Identify which cell holds the provided text, then report its [X, Y] central coordinate. 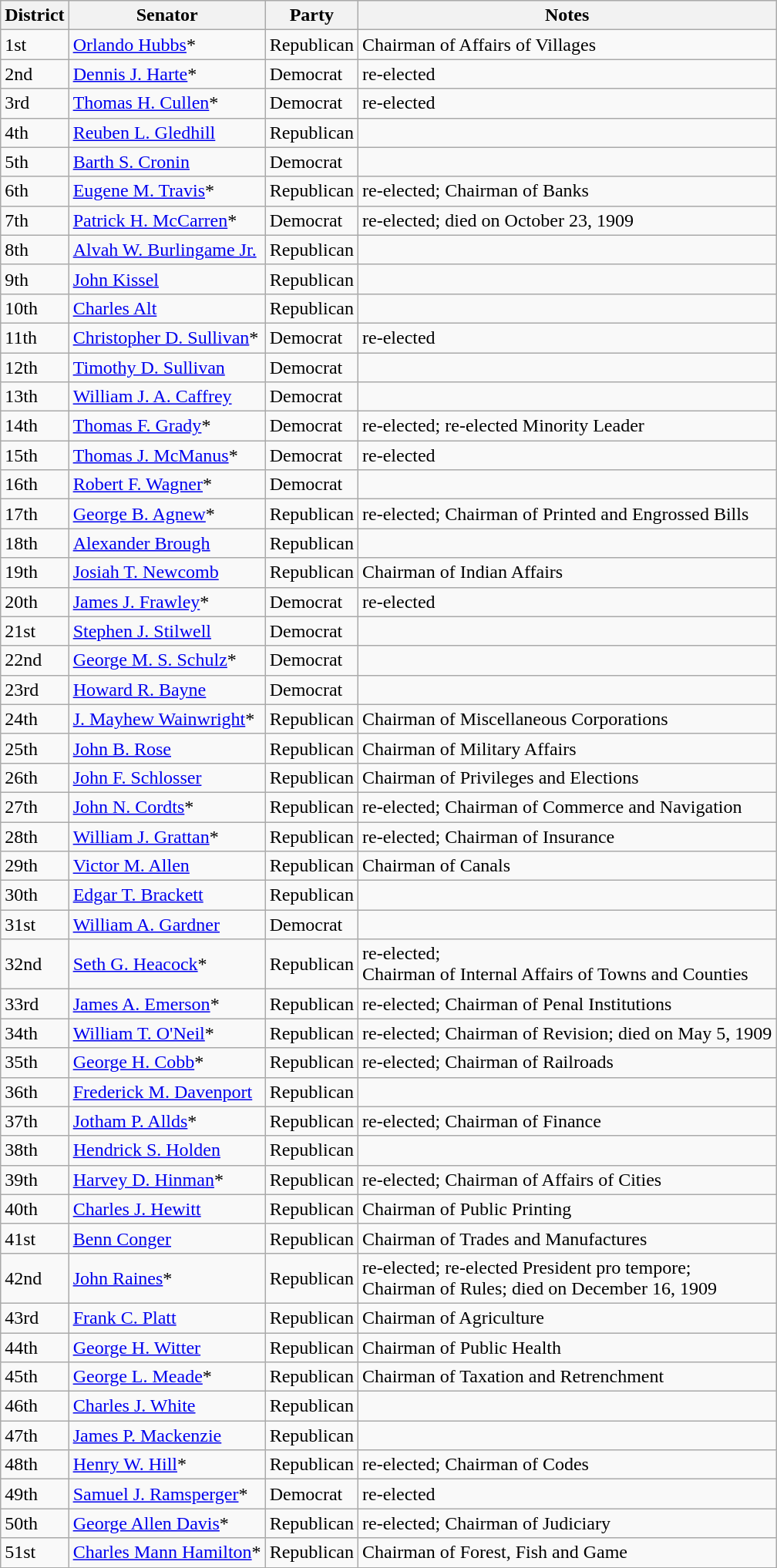
J. Mayhew Wainwright* [166, 719]
John B. Rose [166, 748]
Chairman of Affairs of Villages [567, 45]
30th [35, 895]
re-elected; Chairman of Commerce and Navigation [567, 807]
Henry W. Hill* [166, 1465]
Jotham P. Allds* [166, 1121]
Alvah W. Burlingame Jr. [166, 250]
Frank C. Platt [166, 1318]
20th [35, 602]
William J. Grattan* [166, 836]
2nd [35, 74]
14th [35, 426]
George H. Witter [166, 1348]
Benn Conger [166, 1238]
Timothy D. Sullivan [166, 368]
34th [35, 1033]
re-elected; Chairman of Revision; died on May 5, 1909 [567, 1033]
31st [35, 925]
23rd [35, 690]
James A. Emerson* [166, 1004]
16th [35, 485]
37th [35, 1121]
Charles J. White [166, 1406]
Alexander Brough [166, 543]
39th [35, 1180]
John N. Cordts* [166, 807]
47th [35, 1435]
District [35, 15]
33rd [35, 1004]
Josiah T. Newcomb [166, 572]
Senator [166, 15]
Robert F. Wagner* [166, 485]
Samuel J. Ramsperger* [166, 1494]
6th [35, 191]
Harvey D. Hinman* [166, 1180]
46th [35, 1406]
George M. S. Schulz* [166, 660]
re-elected; Chairman of Insurance [567, 836]
Chairman of Taxation and Retrenchment [567, 1377]
re-elected; Chairman of Printed and Engrossed Bills [567, 514]
William A. Gardner [166, 925]
Notes [567, 15]
1st [35, 45]
Victor M. Allen [166, 866]
Chairman of Military Affairs [567, 748]
George H. Cobb* [166, 1063]
Charles J. Hewitt [166, 1209]
Thomas H. Cullen* [166, 103]
Reuben L. Gledhill [166, 133]
Eugene M. Travis* [166, 191]
Hendrick S. Holden [166, 1150]
9th [35, 279]
Seth G. Heacock* [166, 965]
Charles Mann Hamilton* [166, 1553]
Patrick H. McCarren* [166, 220]
17th [35, 514]
re-elected; re-elected President pro tempore; Chairman of Rules; died on December 16, 1909 [567, 1278]
Charles Alt [166, 308]
5th [35, 162]
15th [35, 455]
Edgar T. Brackett [166, 895]
44th [35, 1348]
40th [35, 1209]
re-elected; Chairman of Banks [567, 191]
John Raines* [166, 1278]
48th [35, 1465]
re-elected; died on October 23, 1909 [567, 220]
42nd [35, 1278]
Chairman of Privileges and Elections [567, 777]
Chairman of Miscellaneous Corporations [567, 719]
re-elected; Chairman of Penal Institutions [567, 1004]
28th [35, 836]
36th [35, 1092]
3rd [35, 103]
William T. O'Neil* [166, 1033]
Howard R. Bayne [166, 690]
re-elected; re-elected Minority Leader [567, 426]
John F. Schlosser [166, 777]
Party [311, 15]
13th [35, 397]
29th [35, 866]
Chairman of Public Printing [567, 1209]
51st [35, 1553]
Dennis J. Harte* [166, 74]
26th [35, 777]
Orlando Hubbs* [166, 45]
re-elected; Chairman of Affairs of Cities [567, 1180]
Chairman of Public Health [567, 1348]
49th [35, 1494]
Thomas F. Grady* [166, 426]
Chairman of Agriculture [567, 1318]
George B. Agnew* [166, 514]
7th [35, 220]
re-elected; Chairman of Railroads [567, 1063]
Thomas J. McManus* [166, 455]
12th [35, 368]
re-elected; Chairman of Finance [567, 1121]
25th [35, 748]
Chairman of Trades and Manufactures [567, 1238]
43rd [35, 1318]
11th [35, 337]
Christopher D. Sullivan* [166, 337]
George L. Meade* [166, 1377]
24th [35, 719]
8th [35, 250]
32nd [35, 965]
Chairman of Forest, Fish and Game [567, 1553]
22nd [35, 660]
Barth S. Cronin [166, 162]
re-elected; Chairman of Internal Affairs of Towns and Counties [567, 965]
Chairman of Canals [567, 866]
21st [35, 631]
45th [35, 1377]
35th [35, 1063]
William J. A. Caffrey [166, 397]
John Kissel [166, 279]
James J. Frawley* [166, 602]
10th [35, 308]
re-elected; Chairman of Judiciary [567, 1523]
Chairman of Indian Affairs [567, 572]
Stephen J. Stilwell [166, 631]
18th [35, 543]
Frederick M. Davenport [166, 1092]
James P. Mackenzie [166, 1435]
re-elected; Chairman of Codes [567, 1465]
50th [35, 1523]
27th [35, 807]
38th [35, 1150]
4th [35, 133]
George Allen Davis* [166, 1523]
41st [35, 1238]
19th [35, 572]
